Detect which cell encompasses the target text, then output its [X, Y] center coordinate. 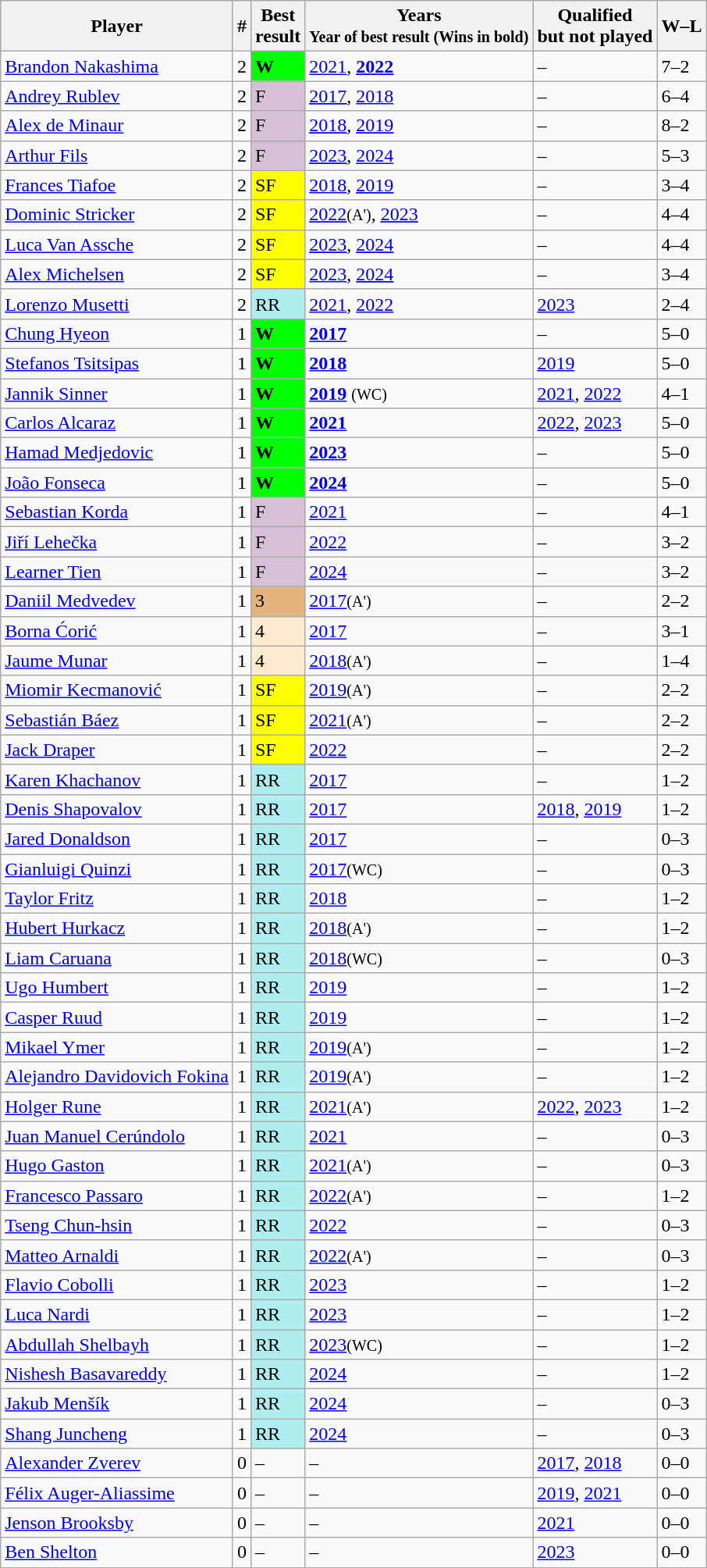
João Fonseca [117, 483]
Francesco Passaro [117, 1196]
2017(WC) [419, 869]
Flavio Cobolli [117, 1285]
YearsYear of best result (Wins in bold) [419, 27]
Alejandro Davidovich Fokina [117, 1077]
Borna Ćorić [117, 631]
Alex de Minaur [117, 126]
Andrey Rublev [117, 96]
Ugo Humbert [117, 988]
Denis Shapovalov [117, 809]
Gianluigi Quinzi [117, 869]
Hugo Gaston [117, 1166]
Matteo Arnaldi [117, 1255]
6–4 [682, 96]
3 [278, 601]
Mikael Ymer [117, 1047]
2022(A'), 2023 [419, 215]
2018(WC) [419, 958]
Jaume Munar [117, 661]
Alex Michelsen [117, 274]
2019, 2021 [595, 1493]
2017(A') [419, 601]
Arthur Fils [117, 155]
2019 (WC) [419, 393]
Abdullah Shelbayh [117, 1344]
Jared Donaldson [117, 839]
Carlos Alcaraz [117, 423]
Tseng Chun-hsin [117, 1225]
Player [117, 27]
2023(WC) [419, 1344]
5–3 [682, 155]
# [242, 27]
Jakub Menšík [117, 1404]
Learner Tien [117, 572]
Taylor Fritz [117, 899]
Luca Nardi [117, 1314]
Dominic Stricker [117, 215]
Alexander Zverev [117, 1463]
Miomir Kecmanović [117, 690]
Qualified but not played [595, 27]
3–1 [682, 631]
Shang Juncheng [117, 1434]
Frances Tiafoe [117, 185]
Jiří Lehečka [117, 542]
Nishesh Basavareddy [117, 1374]
8–2 [682, 126]
Lorenzo Musetti [117, 304]
Brandon Nakashima [117, 66]
Jannik Sinner [117, 393]
Félix Auger-Aliassime [117, 1493]
Sebastian Korda [117, 512]
Luca Van Assche [117, 244]
Holger Rune [117, 1107]
Daniil Medvedev [117, 601]
Jenson Brooksby [117, 1523]
Karen Khachanov [117, 779]
Juan Manuel Cerúndolo [117, 1136]
Sebastián Báez [117, 720]
Jack Draper [117, 750]
Ben Shelton [117, 1552]
Hubert Hurkacz [117, 928]
Stefanos Tsitsipas [117, 363]
Bestresult [278, 27]
Chung Hyeon [117, 333]
Hamad Medjedovic [117, 453]
7–2 [682, 66]
1–4 [682, 661]
W–L [682, 27]
2–4 [682, 304]
Liam Caruana [117, 958]
Casper Ruud [117, 1017]
